Return the [X, Y] coordinate for the center point of the cell that contains the specified text.  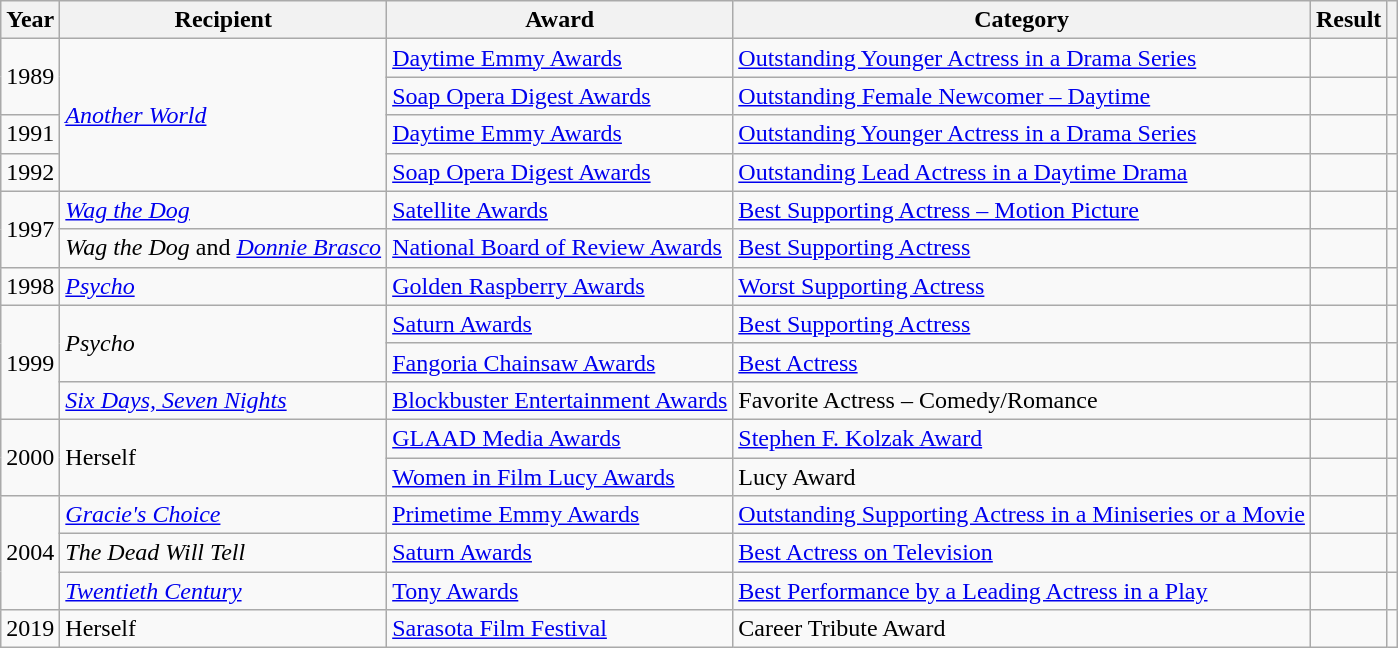
Category [1022, 20]
Wag the Dog [224, 210]
Best Actress [1022, 362]
GLAAD Media Awards [560, 438]
Worst Supporting Actress [1022, 286]
1992 [30, 172]
Blockbuster Entertainment Awards [560, 400]
1998 [30, 286]
The Dead Will Tell [224, 553]
1991 [30, 134]
Career Tribute Award [1022, 629]
Recipient [224, 20]
Award [560, 20]
Stephen F. Kolzak Award [1022, 438]
Best Supporting Actress – Motion Picture [1022, 210]
Best Actress on Television [1022, 553]
Primetime Emmy Awards [560, 515]
Best Performance by a Leading Actress in a Play [1022, 591]
1989 [30, 77]
Lucy Award [1022, 477]
Satellite Awards [560, 210]
Sarasota Film Festival [560, 629]
Twentieth Century [224, 591]
2004 [30, 553]
Gracie's Choice [224, 515]
2019 [30, 629]
National Board of Review Awards [560, 248]
Another World [224, 115]
2000 [30, 457]
Tony Awards [560, 591]
1999 [30, 362]
Favorite Actress – Comedy/Romance [1022, 400]
Result [1348, 20]
Fangoria Chainsaw Awards [560, 362]
Outstanding Lead Actress in a Daytime Drama [1022, 172]
Women in Film Lucy Awards [560, 477]
Wag the Dog and Donnie Brasco [224, 248]
1997 [30, 229]
Golden Raspberry Awards [560, 286]
Outstanding Supporting Actress in a Miniseries or a Movie [1022, 515]
Year [30, 20]
Outstanding Female Newcomer – Daytime [1022, 96]
Six Days, Seven Nights [224, 400]
